Scan for the cell matching the given text and deliver its [x, y] coordinate at center. 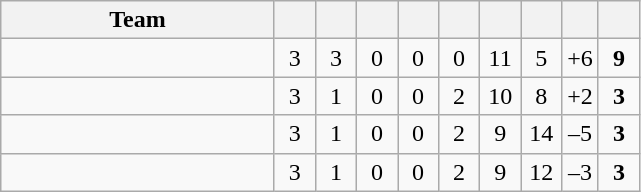
12 [542, 172]
8 [542, 96]
–5 [580, 134]
+2 [580, 96]
11 [500, 58]
5 [542, 58]
10 [500, 96]
–3 [580, 172]
Team [138, 20]
14 [542, 134]
+6 [580, 58]
